Capture the cell that displays the provided text and extract its (X, Y) central coordinate. 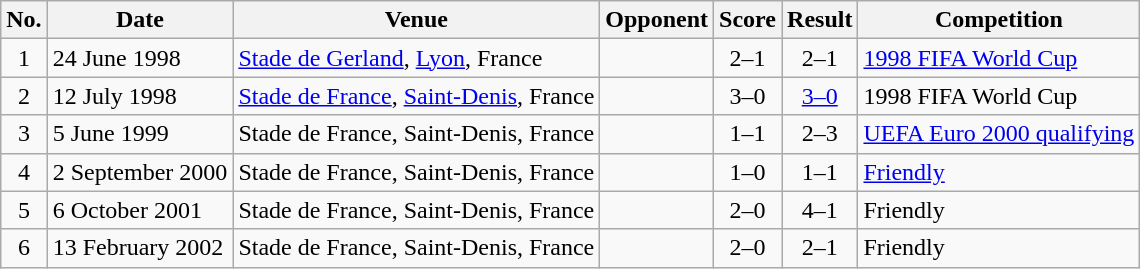
6 October 2001 (140, 210)
Stade de Gerland, Lyon, France (416, 58)
1–0 (748, 172)
Venue (416, 20)
No. (24, 20)
2–3 (820, 134)
3 (24, 134)
24 June 1998 (140, 58)
4 (24, 172)
2 (24, 96)
5 June 1999 (140, 134)
13 February 2002 (140, 248)
Opponent (657, 20)
2 September 2000 (140, 172)
Score (748, 20)
6 (24, 248)
1 (24, 58)
Competition (999, 20)
Result (820, 20)
UEFA Euro 2000 qualifying (999, 134)
Date (140, 20)
12 July 1998 (140, 96)
5 (24, 210)
4–1 (820, 210)
